Determine the [x, y] coordinate at the center of the cell enclosing the given text.  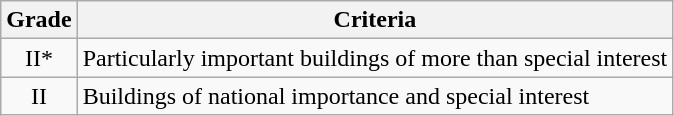
Buildings of national importance and special interest [375, 96]
II [39, 96]
II* [39, 58]
Criteria [375, 20]
Particularly important buildings of more than special interest [375, 58]
Grade [39, 20]
